Search for the cell housing the specified text and yield its [x, y] center coordinate. 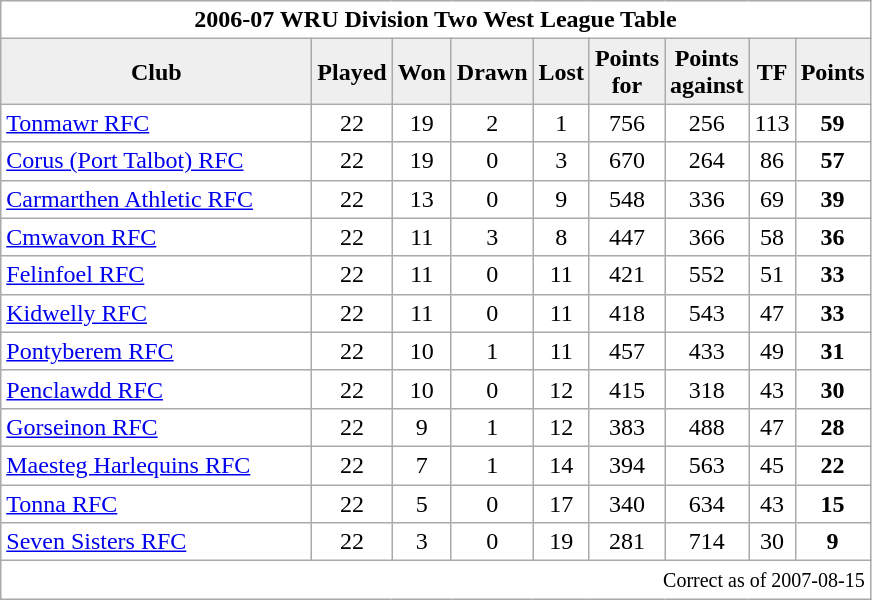
670 [626, 161]
Tonmawr RFC [156, 123]
17 [561, 503]
13 [422, 199]
Penclawdd RFC [156, 389]
Correct as of 2007-08-15 [436, 580]
383 [626, 427]
59 [832, 123]
49 [772, 351]
366 [706, 237]
113 [772, 123]
340 [626, 503]
Carmarthen Athletic RFC [156, 199]
Gorseinon RFC [156, 427]
Points [832, 72]
Corus (Port Talbot) RFC [156, 161]
Played [352, 72]
57 [832, 161]
Cmwavon RFC [156, 237]
8 [561, 237]
418 [626, 313]
Kidwelly RFC [156, 313]
447 [626, 237]
TF [772, 72]
433 [706, 351]
756 [626, 123]
548 [626, 199]
39 [832, 199]
Won [422, 72]
634 [706, 503]
264 [706, 161]
394 [626, 465]
543 [706, 313]
86 [772, 161]
Seven Sisters RFC [156, 542]
28 [832, 427]
Maesteg Harlequins RFC [156, 465]
421 [626, 275]
Drawn [492, 72]
36 [832, 237]
45 [772, 465]
714 [706, 542]
Points against [706, 72]
58 [772, 237]
256 [706, 123]
563 [706, 465]
Pontyberem RFC [156, 351]
2006-07 WRU Division Two West League Table [436, 20]
Tonna RFC [156, 503]
7 [422, 465]
5 [422, 503]
Lost [561, 72]
336 [706, 199]
Club [156, 72]
415 [626, 389]
14 [561, 465]
Points for [626, 72]
51 [772, 275]
318 [706, 389]
488 [706, 427]
69 [772, 199]
31 [832, 351]
281 [626, 542]
552 [706, 275]
Felinfoel RFC [156, 275]
457 [626, 351]
15 [832, 503]
2 [492, 123]
